Pinpoint the cell where the given text exists, returning its [X, Y] midpoint coordinate. 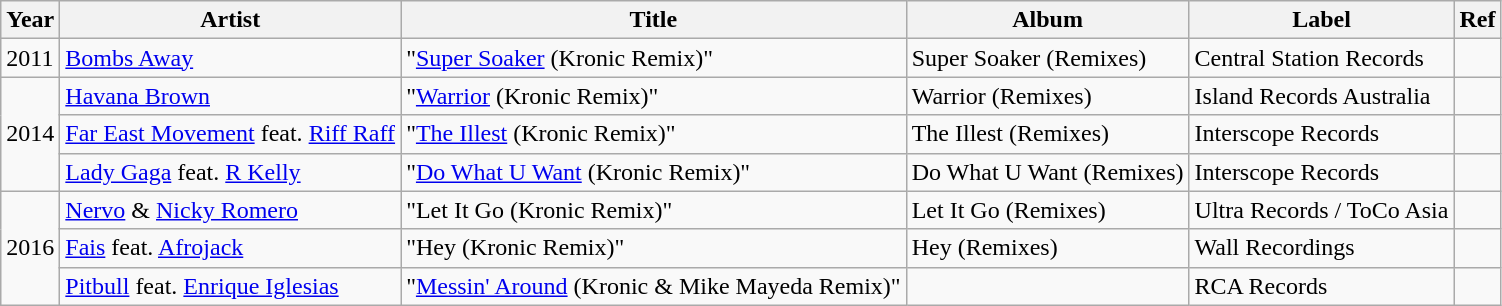
Warrior (Remixes) [1048, 96]
"Let It Go (Kronic Remix)" [654, 210]
Hey (Remixes) [1048, 248]
"Hey (Kronic Remix)" [654, 248]
Bombs Away [230, 58]
Label [1322, 20]
Super Soaker (Remixes) [1048, 58]
Far East Movement feat. Riff Raff [230, 134]
2011 [30, 58]
"Super Soaker (Kronic Remix)" [654, 58]
2014 [30, 134]
The Illest (Remixes) [1048, 134]
Artist [230, 20]
Fais feat. Afrojack [230, 248]
"The Illest (Kronic Remix)" [654, 134]
"Do What U Want (Kronic Remix)" [654, 172]
Do What U Want (Remixes) [1048, 172]
Let It Go (Remixes) [1048, 210]
"Messin' Around (Kronic & Mike Mayeda Remix)" [654, 286]
Island Records Australia [1322, 96]
RCA Records [1322, 286]
Pitbull feat. Enrique Iglesias [230, 286]
Ultra Records / ToCo Asia [1322, 210]
Album [1048, 20]
Nervo & Nicky Romero [230, 210]
2016 [30, 248]
Havana Brown [230, 96]
Wall Recordings [1322, 248]
Title [654, 20]
Central Station Records [1322, 58]
Lady Gaga feat. R Kelly [230, 172]
Year [30, 20]
"Warrior (Kronic Remix)" [654, 96]
Ref [1478, 20]
